Output the [x, y] coordinate of the center of the cell containing the given text.  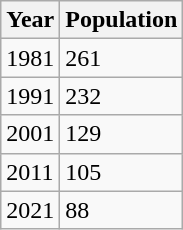
88 [122, 210]
2011 [30, 172]
232 [122, 96]
1991 [30, 96]
2021 [30, 210]
Population [122, 20]
129 [122, 134]
Year [30, 20]
105 [122, 172]
2001 [30, 134]
261 [122, 58]
1981 [30, 58]
